Output the (x, y) coordinate of the center of the cell containing the given text.  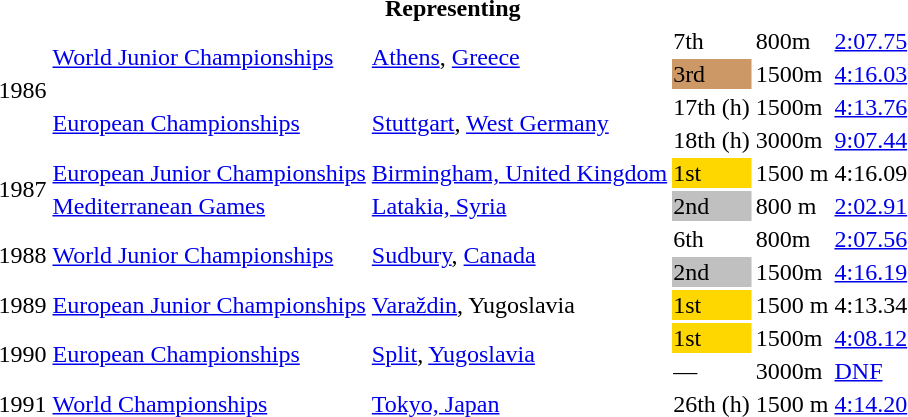
Split, Yugoslavia (519, 354)
800 m (792, 206)
7th (712, 41)
Athens, Greece (519, 58)
Varaždin, Yugoslavia (519, 305)
3rd (712, 74)
Stuttgart, West Germany (519, 124)
— (712, 371)
Sudbury, Canada (519, 256)
17th (h) (712, 107)
Latakia, Syria (519, 206)
Mediterranean Games (209, 206)
18th (h) (712, 140)
Birmingham, United Kingdom (519, 173)
6th (712, 239)
